Detect which cell encompasses the target text, then output its (x, y) center coordinate. 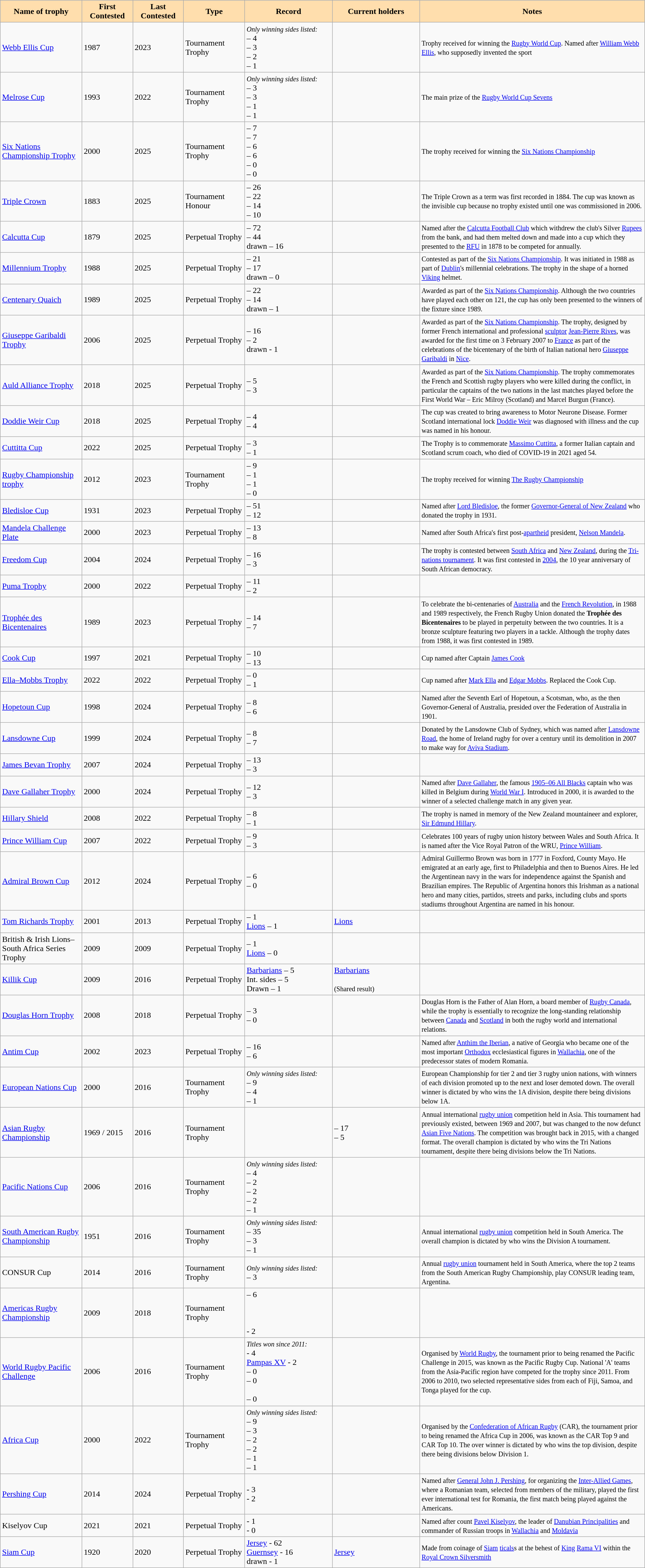
1988 (107, 268)
2020 (158, 1552)
Name of trophy (41, 12)
Hillary Shield (41, 818)
The Trophy is to commemorate Massimo Cuttitta, a former Italian captain and Scotland scrum coach, who died of COVID-19 in 2021 aged 54. (532, 448)
Named after South Africa's first post-apartheid president, Nelson Mandela. (532, 533)
Only winning sides listed: – 3 (288, 1272)
Type (214, 12)
– 0 – 1 (288, 680)
Tom Richards Trophy (41, 921)
Jersey (376, 1552)
Cup named after Captain James Cook (532, 658)
– 8 – 6 (288, 707)
Antim Cup (41, 1051)
Barbarians(Shared result) (376, 980)
James Bevan Trophy (41, 765)
– 16 – 2drawn - 1 (288, 340)
The trophy is named in memory of the New Zealand mountaineer and explorer, Sir Edmund Hillary. (532, 818)
1951 (107, 1237)
Barbarians – 5Int. sides – 5Drawn – 1 (288, 980)
Only winning sides listed: – 4 – 2 – 2 – 2 – 1 (288, 1187)
1993 (107, 97)
Pershing Cup (41, 1494)
– 11 – 2 (288, 586)
– 1Lions – 1 (288, 921)
– 9 – 1 – 1 – 0 (288, 479)
Cook Cup (41, 658)
1999 (107, 738)
1987 (107, 47)
– 16 – 3 (288, 559)
– 12 – 3 (288, 791)
Celebrates 100 years of rugby union history between Wales and South Africa. It is named after the Vice Royal Patron of the WRU, Prince William. (532, 840)
2001 (107, 921)
Triple Crown (41, 201)
Auld Alliance Trophy (41, 385)
– 4 – 4 (288, 421)
Six Nations Championship Trophy (41, 151)
World Rugby Pacific Challenge (41, 1372)
Record (288, 12)
– 14 – 7 (288, 622)
Africa Cup (41, 1440)
Lions (376, 921)
– 72 – 44drawn – 16 (288, 237)
Trophy received for winning the Rugby World Cup. Named after William Webb Ellis, who supposedly invented the sport (532, 47)
Named after Lord Bledisloe, the former Governor-General of New Zealand who donated the trophy in 1931. (532, 510)
First Contested (107, 12)
Ella–Mobbs Trophy (41, 680)
– 3 – 0 (288, 1015)
South American Rugby Championship (41, 1237)
Cuttitta Cup (41, 448)
Webb Ellis Cup (41, 47)
Melrose Cup (41, 97)
Annual international rugby union competition held in South America. The overall champion is dictated by who wins the Division A tournament. (532, 1237)
– 26 – 22 – 14 – 10 (288, 201)
British & Irish Lions–South Africa Series Trophy (41, 948)
Notes (532, 12)
– 17 – 5 (376, 1132)
1883 (107, 201)
– 3 – 1 (288, 448)
Titles won since 2011: - 4 Pampas XV - 2 – 0 – 0 – 0 (288, 1372)
1920 (107, 1552)
Centenary Quaich (41, 299)
Americas Rugby Championship (41, 1313)
Douglas Horn Trophy (41, 1015)
Only winning sides listed: – 9 – 4 – 1 (288, 1088)
– 1Lions – 0 (288, 948)
– 51 – 12 (288, 510)
– 5 – 3 (288, 385)
Only winning sides listed: – 3 – 3 – 1 – 1 (288, 97)
Asian Rugby Championship (41, 1132)
– 21 – 17drawn – 0 (288, 268)
Killik Cup (41, 980)
Admiral Brown Cup (41, 881)
Last Contested (158, 12)
– 6 - 2 (288, 1313)
– 13 – 3 (288, 765)
Mandela Challenge Plate (41, 533)
Kiselyov Cup (41, 1525)
The trophy received for winning The Rugby Championship (532, 479)
The trophy received for winning the Six Nations Championship (532, 151)
Millennium Trophy (41, 268)
Rugby Championship trophy (41, 479)
Made from coinage of Siam ticalss at the behest of King Rama VI within the Royal Crown Silversmith (532, 1552)
1997 (107, 658)
2013 (158, 921)
Lansdowne Cup (41, 738)
– 8 – 7 (288, 738)
2004 (107, 559)
1931 (107, 510)
Only winning sides listed: – 35 – 3 – 1 (288, 1237)
Tournament Honour (214, 201)
1998 (107, 707)
Current holders (376, 12)
– 6 – 0 (288, 881)
Hopetoun Cup (41, 707)
Dave Gallaher Trophy (41, 791)
European Nations Cup (41, 1088)
Giuseppe Garibaldi Trophy (41, 340)
Freedom Cup (41, 559)
The main prize of the Rugby World Cup Sevens (532, 97)
– 10 – 13 (288, 658)
1969 / 2015 (107, 1132)
Calcutta Cup (41, 237)
- 3 - 2 (288, 1494)
Bledisloe Cup (41, 510)
Siam Cup (41, 1552)
Jersey - 62 Guernsey - 16drawn - 1 (288, 1552)
– 9 – 3 (288, 840)
– 16 – 6 (288, 1051)
Pacific Nations Cup (41, 1187)
Cup named after Mark Ella and Edgar Mobbs. Replaced the Cook Cup. (532, 680)
– 22 – 14drawn – 1 (288, 299)
– 7 – 7 – 6 – 6 – 0 – 0 (288, 151)
Only winning sides listed: – 9 – 3 – 2 – 2 – 1 – 1 (288, 1440)
Prince William Cup (41, 840)
2002 (107, 1051)
– 8 – 1 (288, 818)
1879 (107, 237)
- 1 - 0 (288, 1525)
– 13 – 8 (288, 533)
Puma Trophy (41, 586)
Trophée des Bicentenaires (41, 622)
Doddie Weir Cup (41, 421)
Only winning sides listed: – 4 – 3 – 2 – 1 (288, 47)
Named after count Pavel Kiselyov, the leader of Danubian Principalities and commander of Russian troops in Wallachia and Moldavia (532, 1525)
CONSUR Cup (41, 1272)
